Search for the cell housing the specified text and yield its (x, y) center coordinate. 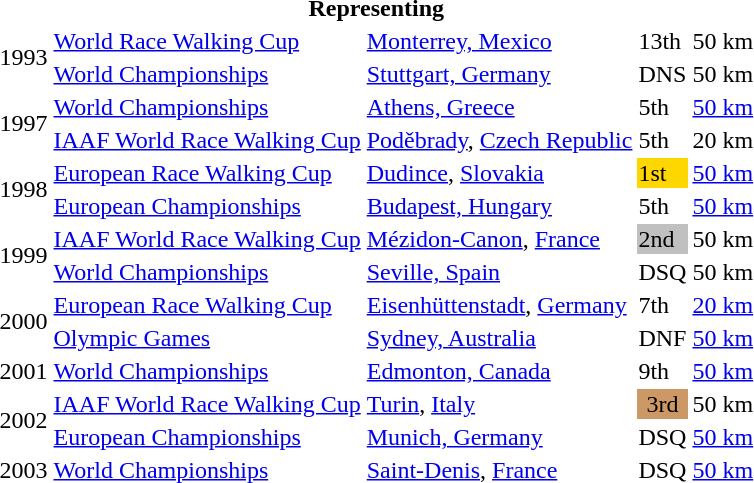
Sydney, Australia (500, 338)
9th (662, 371)
DNF (662, 338)
Athens, Greece (500, 107)
Eisenhüttenstadt, Germany (500, 305)
7th (662, 305)
3rd (662, 404)
Stuttgart, Germany (500, 74)
2nd (662, 239)
Monterrey, Mexico (500, 41)
Budapest, Hungary (500, 206)
Seville, Spain (500, 272)
Edmonton, Canada (500, 371)
Poděbrady, Czech Republic (500, 140)
13th (662, 41)
Olympic Games (207, 338)
Mézidon-Canon, France (500, 239)
Turin, Italy (500, 404)
1st (662, 173)
World Race Walking Cup (207, 41)
Dudince, Slovakia (500, 173)
Munich, Germany (500, 437)
DNS (662, 74)
